Output the [X, Y] coordinate of the center of the cell containing the given text.  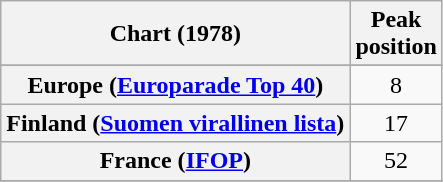
France (IFOP) [176, 161]
Chart (1978) [176, 34]
17 [396, 123]
Finland (Suomen virallinen lista) [176, 123]
8 [396, 85]
Peakposition [396, 34]
Europe (Europarade Top 40) [176, 85]
52 [396, 161]
